For the text-containing cell, return its midpoint in [X, Y] coordinate format. 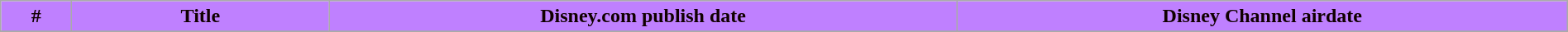
Title [200, 16]
# [36, 16]
Disney.com publish date [643, 16]
Disney Channel airdate [1262, 16]
